Determine the [X, Y] coordinate at the center of the cell enclosing the given text.  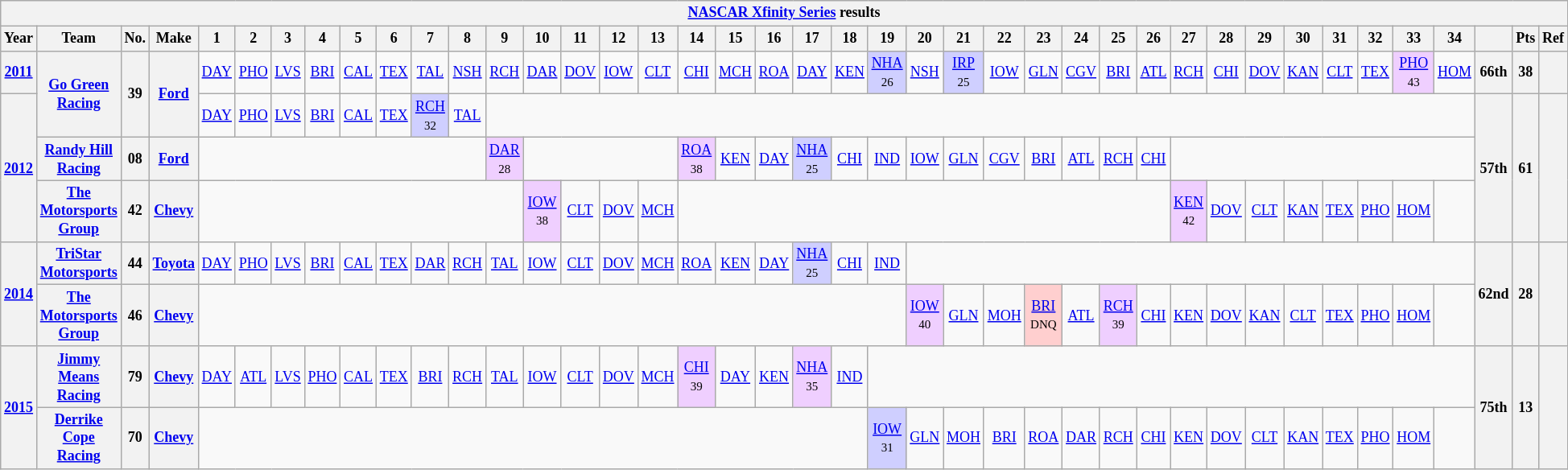
30 [1303, 39]
8 [468, 39]
2011 [19, 72]
Year [19, 39]
23 [1043, 39]
1 [217, 39]
Team [79, 39]
5 [359, 39]
PHO43 [1413, 72]
29 [1265, 39]
39 [135, 93]
IRP25 [964, 72]
75th [1494, 407]
38 [1526, 72]
08 [135, 159]
RCH39 [1118, 315]
25 [1118, 39]
BRIDNQ [1043, 315]
9 [504, 39]
Make [174, 39]
No. [135, 39]
66th [1494, 72]
27 [1189, 39]
KEN42 [1189, 211]
2015 [19, 407]
33 [1413, 39]
NHA35 [812, 377]
34 [1455, 39]
22 [1005, 39]
44 [135, 263]
62nd [1494, 294]
79 [135, 377]
Toyota [174, 263]
42 [135, 211]
46 [135, 315]
Pts [1526, 39]
61 [1526, 168]
2 [253, 39]
NHA26 [887, 72]
IOW38 [543, 211]
Jimmy Means Racing [79, 377]
2012 [19, 168]
3 [288, 39]
31 [1339, 39]
32 [1375, 39]
19 [887, 39]
TriStar Motorsports [79, 263]
70 [135, 438]
Randy Hill Racing [79, 159]
CHI39 [697, 377]
IOW40 [925, 315]
IOW31 [887, 438]
15 [736, 39]
Go Green Racing [79, 93]
17 [812, 39]
21 [964, 39]
18 [850, 39]
6 [394, 39]
RCH32 [430, 116]
Ref [1554, 39]
7 [430, 39]
14 [697, 39]
ROA38 [697, 159]
4 [322, 39]
11 [580, 39]
10 [543, 39]
2014 [19, 294]
57th [1494, 168]
12 [619, 39]
16 [774, 39]
20 [925, 39]
DAR28 [504, 159]
NASCAR Xfinity Series results [784, 13]
24 [1082, 39]
26 [1153, 39]
Derrike Cope Racing [79, 438]
